Capture the cell that displays the provided text and extract its [x, y] central coordinate. 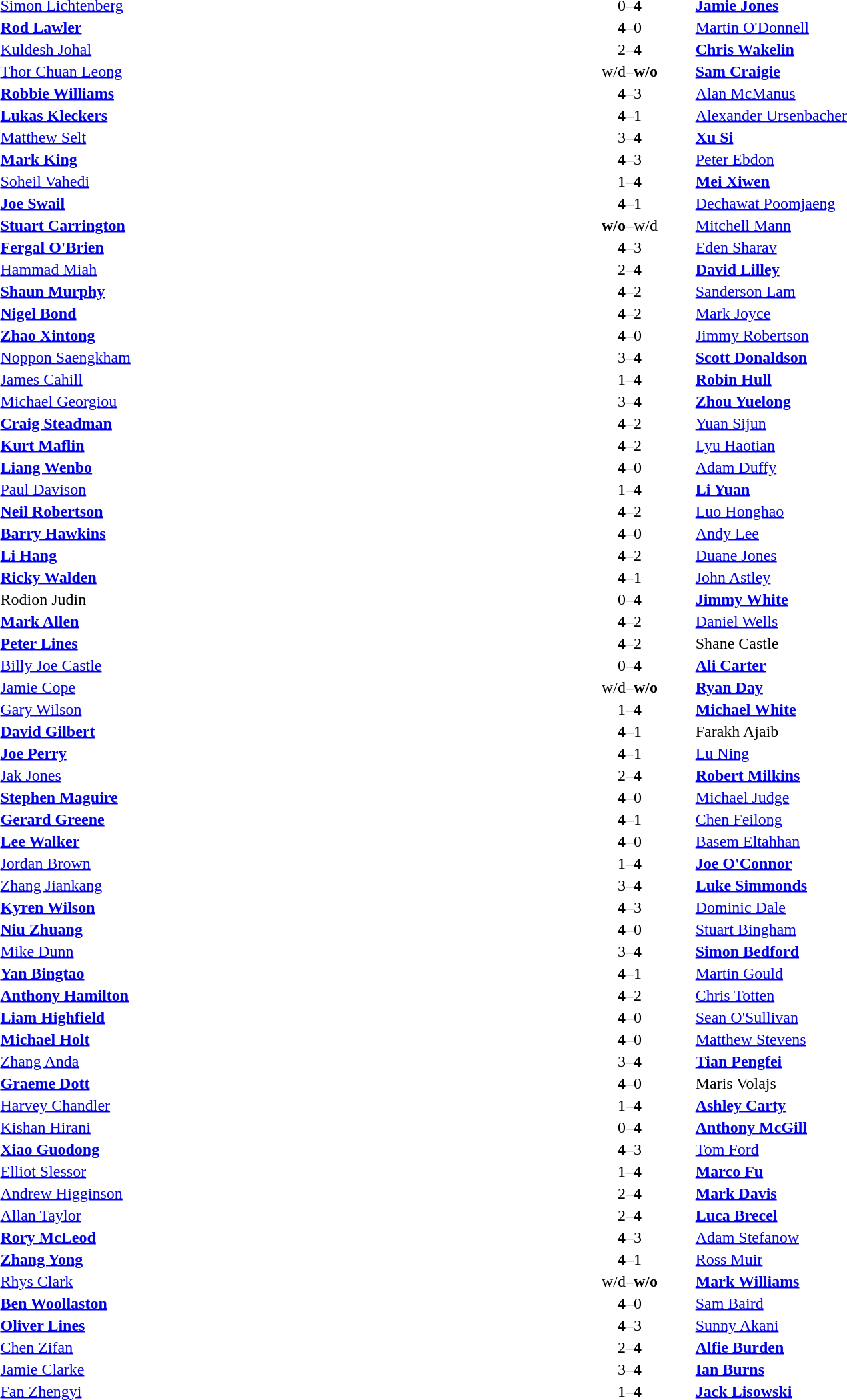
w/o–w/d [630, 225]
